Detect which cell encompasses the target text, then output its [x, y] center coordinate. 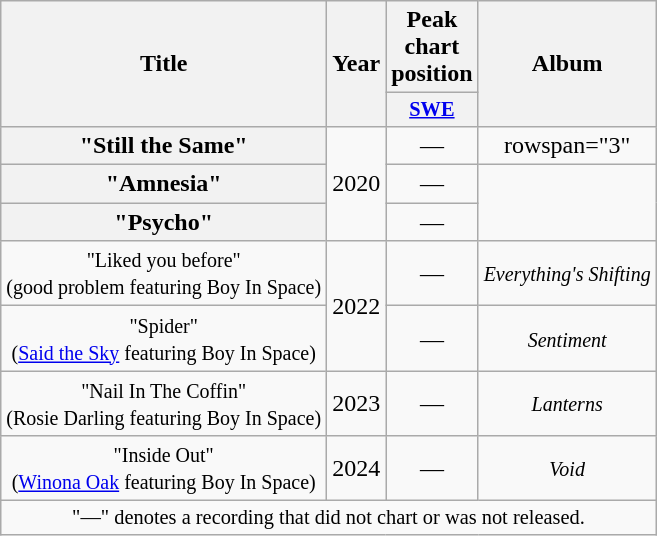
2023 [356, 404]
"Liked you before"(good problem featuring Boy In Space) [164, 274]
Year [356, 64]
Everything's Shifting [567, 274]
2024 [356, 468]
Peak chart position [432, 47]
Sentiment [567, 338]
"—" denotes a recording that did not chart or was not released. [328, 518]
SWE [432, 110]
2022 [356, 306]
"Spider"(Said the Sky featuring Boy In Space) [164, 338]
"Amnesia" [164, 184]
"Nail In The Coffin"(Rosie Darling featuring Boy In Space) [164, 404]
Lanterns [567, 404]
"Psycho" [164, 222]
2020 [356, 183]
rowspan="3" [567, 145]
"Inside Out"(Winona Oak featuring Boy In Space) [164, 468]
"Still the Same" [164, 145]
Void [567, 468]
Title [164, 64]
Album [567, 64]
